Find where the given text appears and provide that cell's center as [X, Y] coordinate. 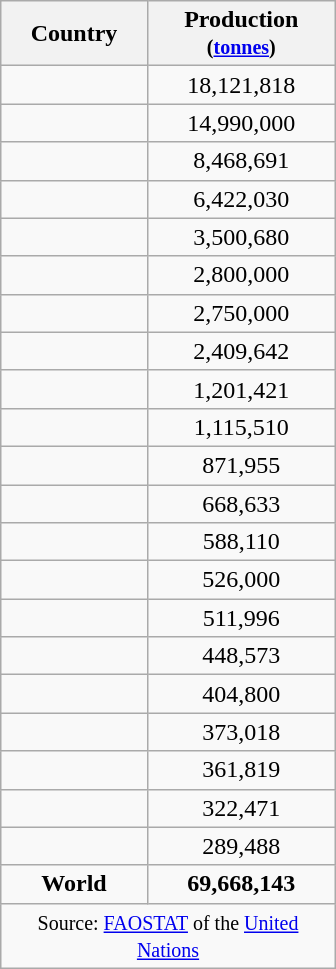
Source: FAOSTAT of the United Nations [168, 936]
2,800,000 [241, 275]
448,573 [241, 656]
2,409,642 [241, 351]
2,750,000 [241, 313]
588,110 [241, 542]
Production(tonnes) [241, 34]
1,201,421 [241, 389]
1,115,510 [241, 427]
373,018 [241, 732]
Country [74, 34]
69,668,143 [241, 884]
511,996 [241, 618]
668,633 [241, 503]
404,800 [241, 694]
526,000 [241, 580]
322,471 [241, 808]
871,955 [241, 465]
8,468,691 [241, 161]
3,500,680 [241, 237]
World [74, 884]
361,819 [241, 770]
289,488 [241, 846]
14,990,000 [241, 123]
6,422,030 [241, 199]
18,121,818 [241, 85]
